Extract the [X, Y] coordinate from the center of the cell holding the provided text.  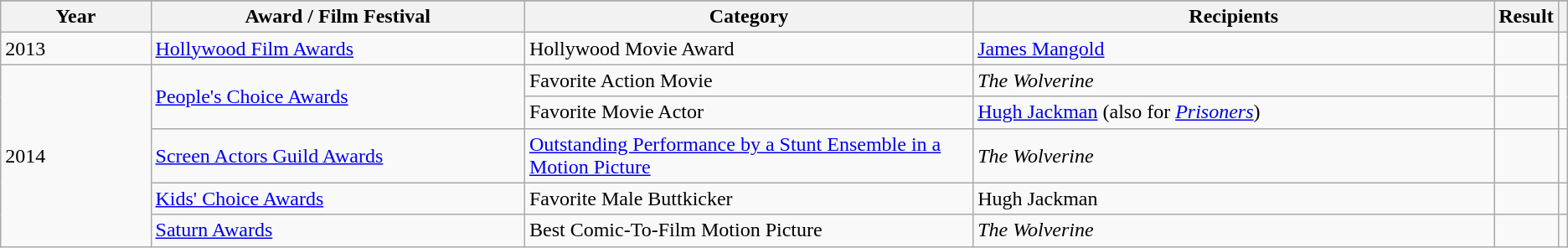
Kids' Choice Awards [338, 199]
Hollywood Film Awards [338, 49]
2013 [75, 49]
Hugh Jackman (also for Prisoners) [1234, 112]
James Mangold [1234, 49]
Award / Film Festival [338, 17]
Result [1526, 17]
Favorite Movie Actor [749, 112]
Recipients [1234, 17]
Hollywood Movie Award [749, 49]
Favorite Action Movie [749, 80]
Screen Actors Guild Awards [338, 156]
Category [749, 17]
Favorite Male Buttkicker [749, 199]
Outstanding Performance by a Stunt Ensemble in a Motion Picture [749, 156]
Hugh Jackman [1234, 199]
People's Choice Awards [338, 96]
Saturn Awards [338, 230]
2014 [75, 156]
Year [75, 17]
Best Comic-To-Film Motion Picture [749, 230]
